Identify which cell holds the provided text, then report its [x, y] central coordinate. 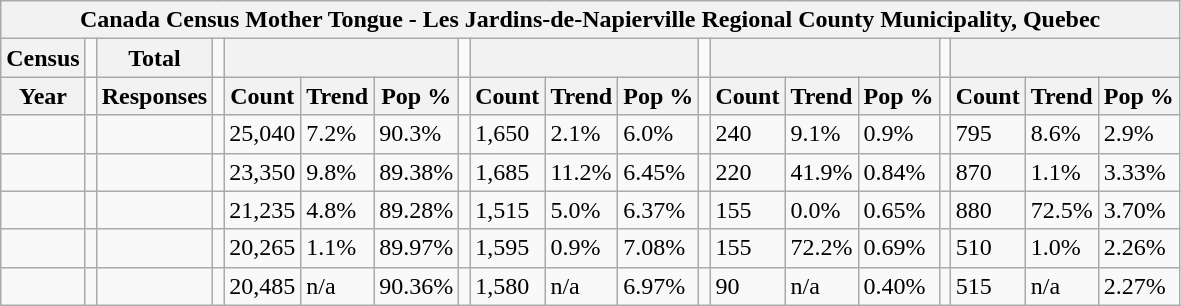
89.28% [416, 210]
4.8% [338, 210]
0.40% [898, 286]
0.0% [822, 210]
Responses [154, 96]
90 [748, 286]
6.97% [658, 286]
510 [988, 248]
6.0% [658, 134]
0.65% [898, 210]
8.6% [1062, 134]
6.45% [658, 172]
2.26% [1138, 248]
Year [43, 96]
89.97% [416, 248]
9.8% [338, 172]
7.08% [658, 248]
72.5% [1062, 210]
41.9% [822, 172]
89.38% [416, 172]
1,580 [508, 286]
795 [988, 134]
2.1% [582, 134]
90.3% [416, 134]
25,040 [262, 134]
220 [748, 172]
7.2% [338, 134]
1.0% [1062, 248]
6.37% [658, 210]
Total [154, 58]
2.27% [1138, 286]
9.1% [822, 134]
Census [43, 58]
515 [988, 286]
5.0% [582, 210]
72.2% [822, 248]
90.36% [416, 286]
1,650 [508, 134]
1,595 [508, 248]
2.9% [1138, 134]
0.84% [898, 172]
21,235 [262, 210]
880 [988, 210]
3.70% [1138, 210]
20,265 [262, 248]
870 [988, 172]
11.2% [582, 172]
0.69% [898, 248]
1,515 [508, 210]
Canada Census Mother Tongue - Les Jardins-de-Napierville Regional County Municipality, Quebec [590, 20]
20,485 [262, 286]
1,685 [508, 172]
23,350 [262, 172]
240 [748, 134]
3.33% [1138, 172]
